Find where the given text appears and provide that cell's center as (X, Y) coordinate. 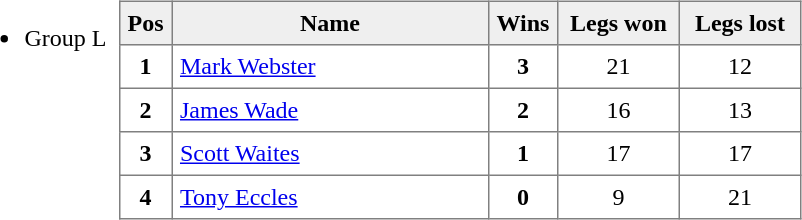
Pos (145, 23)
4 (145, 197)
Tony Eccles (330, 197)
0 (522, 197)
Mark Webster (330, 67)
9 (619, 197)
Legs won (619, 23)
Name (330, 23)
12 (740, 67)
Scott Waites (330, 154)
Legs lost (740, 23)
13 (740, 110)
Wins (522, 23)
James Wade (330, 110)
16 (619, 110)
